Extract the (x, y) coordinate from the center of the cell holding the provided text.  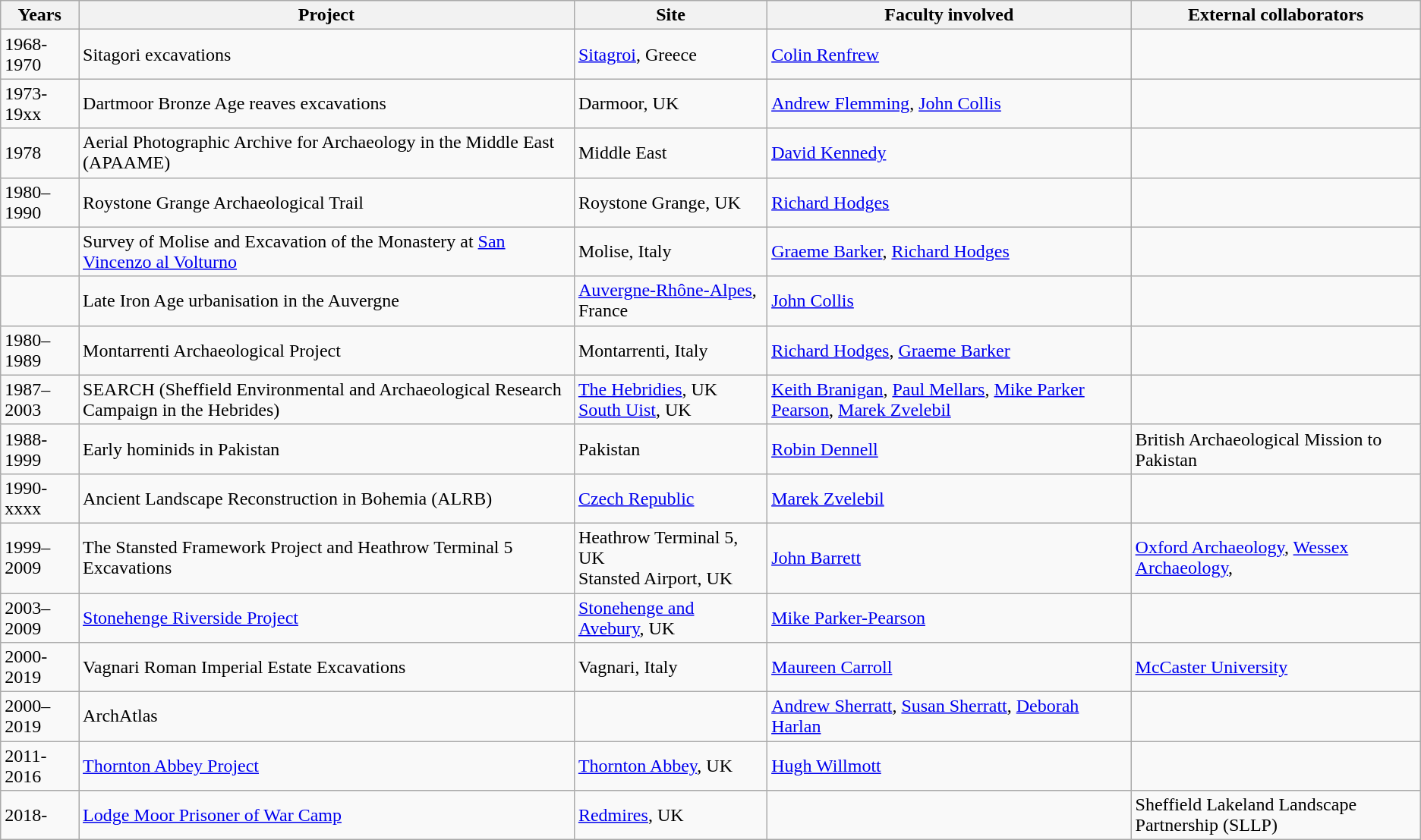
John Collis (949, 300)
1980–1990 (39, 202)
Richard Hodges, Graeme Barker (949, 351)
2018- (39, 815)
John Barrett (949, 558)
Aerial Photographic Archive for Archaeology in the Middle East (APAAME) (326, 153)
Site (670, 15)
2003–2009 (39, 618)
Thornton Abbey, UK (670, 766)
Ancient Landscape Reconstruction in Bohemia (ALRB) (326, 498)
Dartmoor Bronze Age reaves excavations (326, 103)
Roystone Grange, UK (670, 202)
ArchAtlas (326, 716)
Heathrow Terminal 5, UKStansted Airport, UK (670, 558)
Stonehenge and Avebury, UK (670, 618)
Years (39, 15)
2000–2019 (39, 716)
Lodge Moor Prisoner of War Camp (326, 815)
Oxford Archaeology, Wessex Archaeology, (1275, 558)
The Hebridies, UKSouth Uist, UK (670, 399)
2000-2019 (39, 668)
Late Iron Age urbanisation in the Auvergne (326, 300)
Vagnari, Italy (670, 668)
Colin Renfrew (949, 55)
Montarrenti, Italy (670, 351)
Early hominids in Pakistan (326, 449)
Montarrenti Archaeological Project (326, 351)
1999–2009 (39, 558)
Roystone Grange Archaeological Trail (326, 202)
SEARCH (Sheffield Environmental and Archaeological Research Campaign in the Hebrides) (326, 399)
Robin Dennell (949, 449)
1990-xxxx (39, 498)
British Archaeological Mission to Pakistan (1275, 449)
Keith Branigan, Paul Mellars, Mike Parker Pearson, Marek Zvelebil (949, 399)
Project (326, 15)
Mike Parker-Pearson (949, 618)
Richard Hodges (949, 202)
Redmires, UK (670, 815)
1988-1999 (39, 449)
1968-1970 (39, 55)
Hugh Willmott (949, 766)
Molise, Italy (670, 252)
Marek Zvelebil (949, 498)
Graeme Barker, Richard Hodges (949, 252)
Andrew Flemming, John Collis (949, 103)
Auvergne-Rhône-Alpes, France (670, 300)
Survey of Molise and Excavation of the Monastery at San Vincenzo al Volturno (326, 252)
Stonehenge Riverside Project (326, 618)
1987–2003 (39, 399)
Pakistan (670, 449)
Sheffield Lakeland Landscape Partnership (SLLP) (1275, 815)
David Kennedy (949, 153)
Sitagroi, Greece (670, 55)
Darmoor, UK (670, 103)
1973-19xx (39, 103)
Czech Republic (670, 498)
Thornton Abbey Project (326, 766)
The Stansted Framework Project and Heathrow Terminal 5 Excavations (326, 558)
McCaster University (1275, 668)
Vagnari Roman Imperial Estate Excavations (326, 668)
Faculty involved (949, 15)
2011-2016 (39, 766)
1980–1989 (39, 351)
Maureen Carroll (949, 668)
External collaborators (1275, 15)
1978 (39, 153)
Sitagori excavations (326, 55)
Middle East (670, 153)
Andrew Sherratt, Susan Sherratt, Deborah Harlan (949, 716)
